Return the (x, y) coordinate for the center point of the cell that contains the specified text.  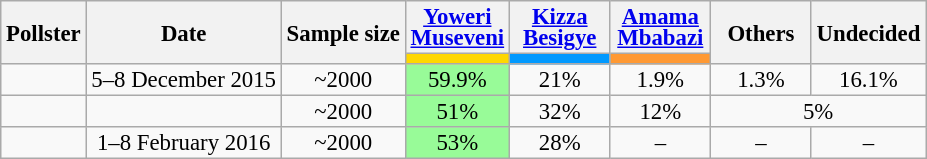
Sample size (343, 32)
1.9% (660, 80)
Kizza Besigye (560, 28)
Others (762, 32)
5–8 December 2015 (184, 80)
59.9% (457, 80)
28% (560, 143)
Pollster (44, 32)
Date (184, 32)
1–8 February 2016 (184, 143)
53% (457, 143)
51% (457, 112)
12% (660, 112)
32% (560, 112)
5% (818, 112)
Amama Mbabazi (660, 28)
Yoweri Museveni (457, 28)
16.1% (868, 80)
Undecided (868, 32)
21% (560, 80)
1.3% (762, 80)
